Find where the given text appears and provide that cell's center as [X, Y] coordinate. 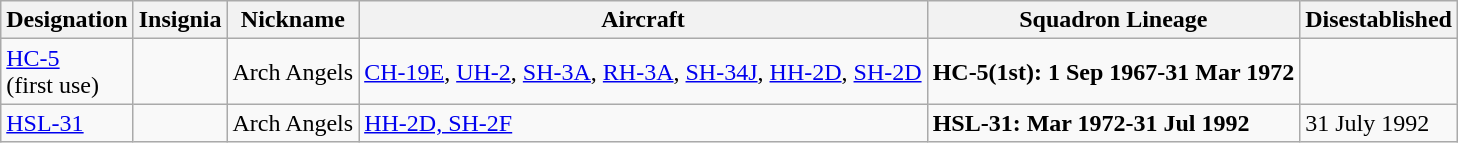
Designation [67, 20]
Aircraft [643, 20]
HH-2D, SH-2F [643, 123]
Insignia [180, 20]
Squadron Lineage [1114, 20]
Nickname [293, 20]
HSL-31: Mar 1972-31 Jul 1992 [1114, 123]
CH-19E, UH-2, SH-3A, RH-3A, SH-34J, HH-2D, SH-2D [643, 72]
31 July 1992 [1379, 123]
HC-5(1st): 1 Sep 1967-31 Mar 1972 [1114, 72]
HC-5(first use) [67, 72]
Disestablished [1379, 20]
HSL-31 [67, 123]
